Pinpoint the cell where the given text exists, returning its (X, Y) midpoint coordinate. 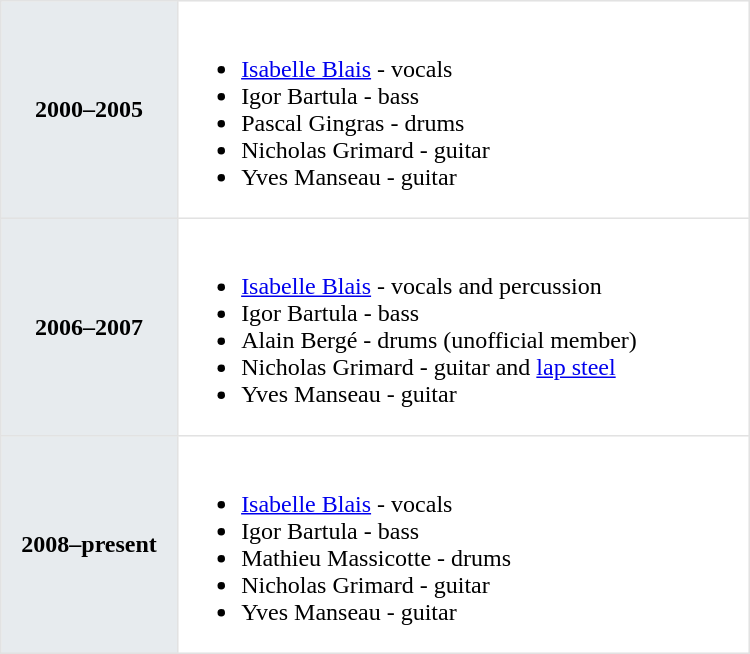
Isabelle Blais - vocalsIgor Bartula - bassPascal Gingras - drumsNicholas Grimard - guitarYves Manseau - guitar (463, 110)
2006–2007 (90, 327)
Isabelle Blais - vocalsIgor Bartula - bassMathieu Massicotte - drumsNicholas Grimard - guitarYves Manseau - guitar (463, 545)
2000–2005 (90, 110)
2008–present (90, 545)
